Find where the given text appears and provide that cell's center as (x, y) coordinate. 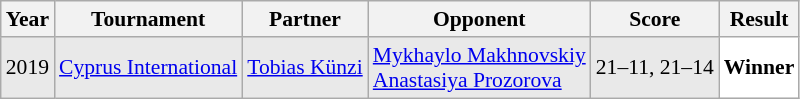
Cyprus International (148, 68)
21–11, 21–14 (655, 68)
Opponent (480, 19)
Score (655, 19)
Winner (760, 68)
Result (760, 19)
Year (28, 19)
Partner (305, 19)
Mykhaylo Makhnovskiy Anastasiya Prozorova (480, 68)
Tournament (148, 19)
Tobias Künzi (305, 68)
2019 (28, 68)
